Identify which cell holds the provided text, then report its [X, Y] central coordinate. 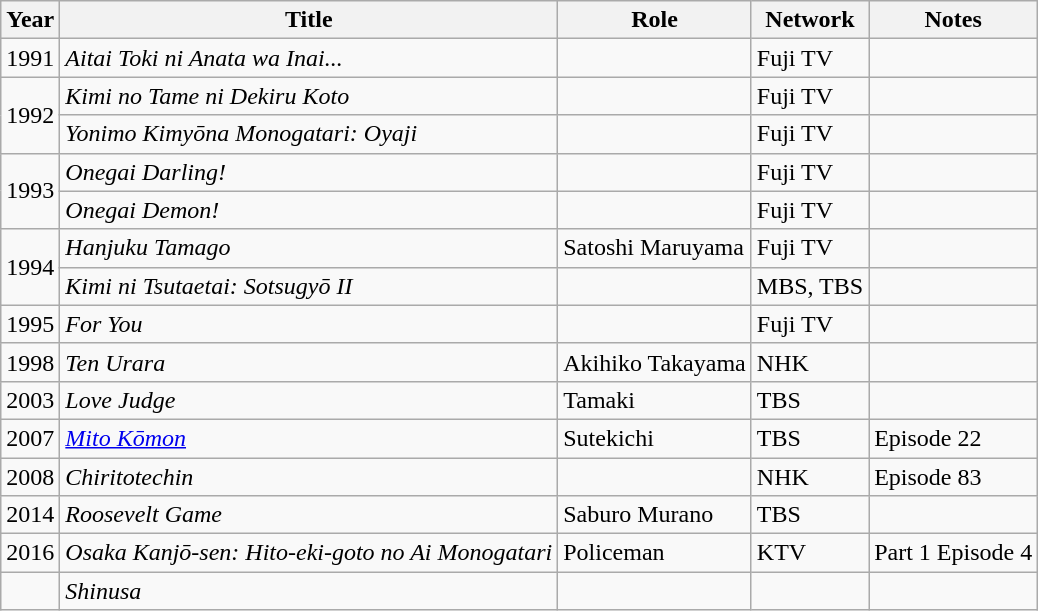
Yonimo Kimyōna Monogatari: Oyaji [309, 134]
1992 [30, 115]
Sutekichi [655, 438]
2008 [30, 477]
1991 [30, 58]
Love Judge [309, 400]
Ten Urara [309, 362]
1995 [30, 324]
Onegai Darling! [309, 172]
Episode 83 [954, 477]
Osaka Kanjō-sen: Hito-eki-goto no Ai Monogatari [309, 553]
2014 [30, 515]
Tamaki [655, 400]
Kimi ni Tsutaetai: Sotsugyō II [309, 286]
Hanjuku Tamago [309, 248]
Notes [954, 20]
Year [30, 20]
Aitai Toki ni Anata wa Inai... [309, 58]
Episode 22 [954, 438]
Akihiko Takayama [655, 362]
2007 [30, 438]
1994 [30, 267]
Mito Kōmon [309, 438]
MBS, TBS [810, 286]
Role [655, 20]
Satoshi Maruyama [655, 248]
2003 [30, 400]
For You [309, 324]
Title [309, 20]
Chiritotechin [309, 477]
Saburo Murano [655, 515]
Onegai Demon! [309, 210]
2016 [30, 553]
Kimi no Tame ni Dekiru Koto [309, 96]
Policeman [655, 553]
Shinusa [309, 591]
Part 1 Episode 4 [954, 553]
KTV [810, 553]
Roosevelt Game [309, 515]
1993 [30, 191]
Network [810, 20]
1998 [30, 362]
